Detect which cell encompasses the target text, then output its [X, Y] center coordinate. 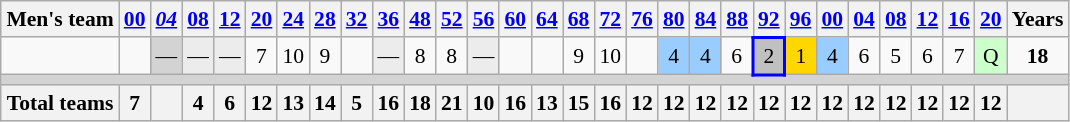
36 [388, 19]
24 [293, 19]
52 [452, 19]
2 [769, 56]
96 [801, 19]
48 [420, 19]
60 [515, 19]
76 [642, 19]
1 [801, 56]
15 [579, 104]
21 [452, 104]
14 [325, 104]
28 [325, 19]
68 [579, 19]
64 [547, 19]
Years [1038, 19]
84 [706, 19]
Men's team [60, 19]
88 [737, 19]
56 [484, 19]
72 [610, 19]
32 [357, 19]
92 [769, 19]
80 [674, 19]
Total teams [60, 104]
Q [991, 56]
